Pinpoint the cell where the given text exists, returning its [X, Y] midpoint coordinate. 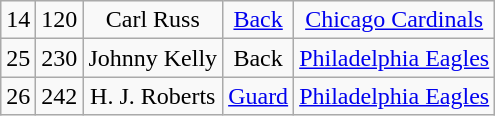
120 [60, 20]
H. J. Roberts [153, 96]
230 [60, 58]
Chicago Cardinals [394, 20]
14 [18, 20]
Carl Russ [153, 20]
242 [60, 96]
25 [18, 58]
Johnny Kelly [153, 58]
Guard [258, 96]
26 [18, 96]
